Scan for the cell matching the given text and deliver its (X, Y) coordinate at center. 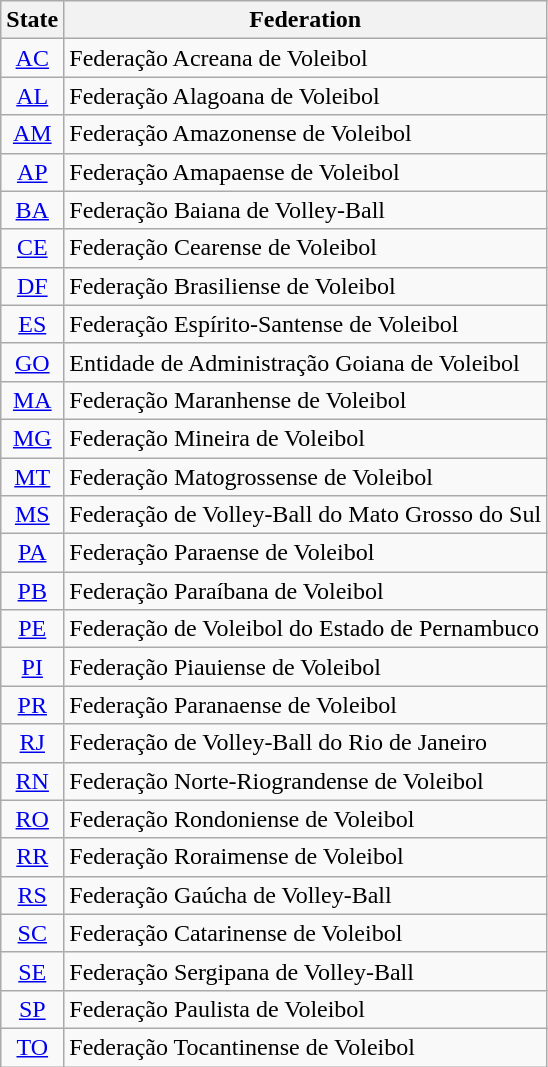
BA (32, 210)
Federação Paranaense de Voleibol (306, 705)
PI (32, 667)
SE (32, 971)
Federação Brasiliense de Voleibol (306, 286)
Federação Baiana de Volley-Ball (306, 210)
Federação Mineira de Voleibol (306, 438)
Federação Cearense de Voleibol (306, 248)
SC (32, 933)
Federação Amazonense de Voleibol (306, 134)
RN (32, 781)
Federação de Volley-Ball do Rio de Janeiro (306, 743)
RJ (32, 743)
AP (32, 172)
CE (32, 248)
MG (32, 438)
AC (32, 58)
SP (32, 1009)
Federação Acreana de Voleibol (306, 58)
Federação Tocantinense de Voleibol (306, 1047)
Federação Alagoana de Voleibol (306, 96)
MA (32, 400)
Federação Rondoniense de Voleibol (306, 819)
Federação Espírito-Santense de Voleibol (306, 324)
Federação Paraíbana de Voleibol (306, 591)
Federação Norte-Riograndense de Voleibol (306, 781)
Federação Piauiense de Voleibol (306, 667)
Federação Paulista de Voleibol (306, 1009)
DF (32, 286)
Federação Paraense de Voleibol (306, 553)
RR (32, 857)
Federação Roraimense de Voleibol (306, 857)
PE (32, 629)
Federation (306, 20)
RS (32, 895)
Entidade de Administração Goiana de Voleibol (306, 362)
PR (32, 705)
PB (32, 591)
MT (32, 477)
Federação Catarinense de Voleibol (306, 933)
AM (32, 134)
PA (32, 553)
Federação Matogrossense de Voleibol (306, 477)
Federação Maranhense de Voleibol (306, 400)
Federação de Voleibol do Estado de Pernambuco (306, 629)
ES (32, 324)
Federação de Volley-Ball do Mato Grosso do Sul (306, 515)
MS (32, 515)
State (32, 20)
Federação Amapaense de Voleibol (306, 172)
AL (32, 96)
Federação Gaúcha de Volley-Ball (306, 895)
Federação Sergipana de Volley-Ball (306, 971)
TO (32, 1047)
RO (32, 819)
GO (32, 362)
